Extract the (x, y) coordinate from the center of the cell holding the provided text.  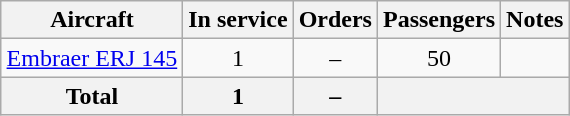
Aircraft (92, 20)
Notes (535, 20)
In service (238, 20)
Embraer ERJ 145 (92, 58)
Total (92, 96)
Passengers (438, 20)
Orders (335, 20)
50 (438, 58)
